From the cell containing the given text, extract its center point as (X, Y) coordinate. 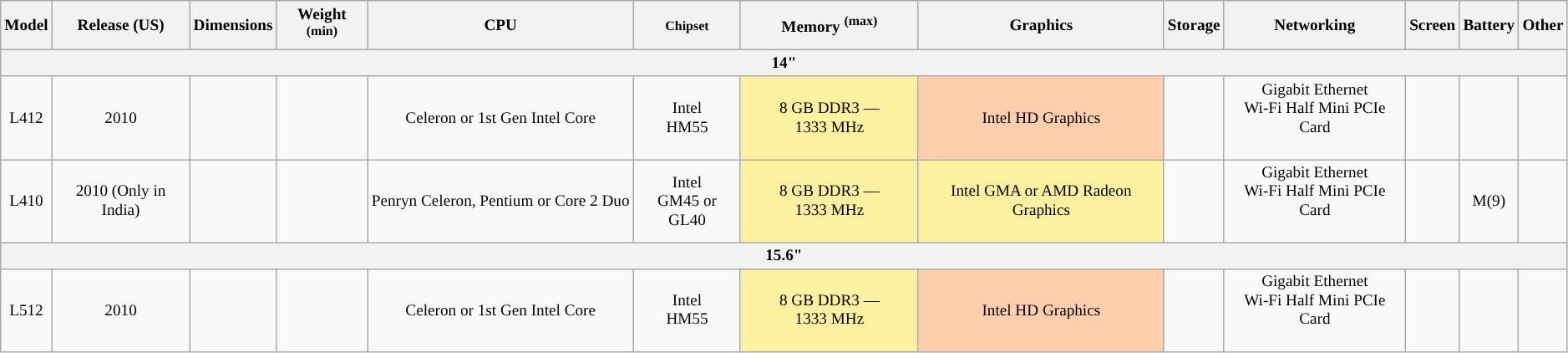
IntelGM45 or GL40 (688, 201)
CPU (501, 25)
M(9) (1489, 201)
2010 (Only in India) (120, 201)
Penryn Celeron, Pentium or Core 2 Duo (501, 201)
Screen (1433, 25)
Networking (1315, 25)
Chipset (688, 25)
Model (27, 25)
14" (784, 64)
Release (US) (120, 25)
L410 (27, 201)
Other (1543, 25)
Dimensions (233, 25)
Storage (1194, 25)
Graphics (1041, 25)
Battery (1489, 25)
Memory (max) (829, 25)
L512 (27, 310)
Weight (min) (322, 25)
15.6" (784, 256)
L412 (27, 117)
Intel GMA or AMD Radeon Graphics (1041, 201)
